Identify which cell holds the provided text, then report its [x, y] central coordinate. 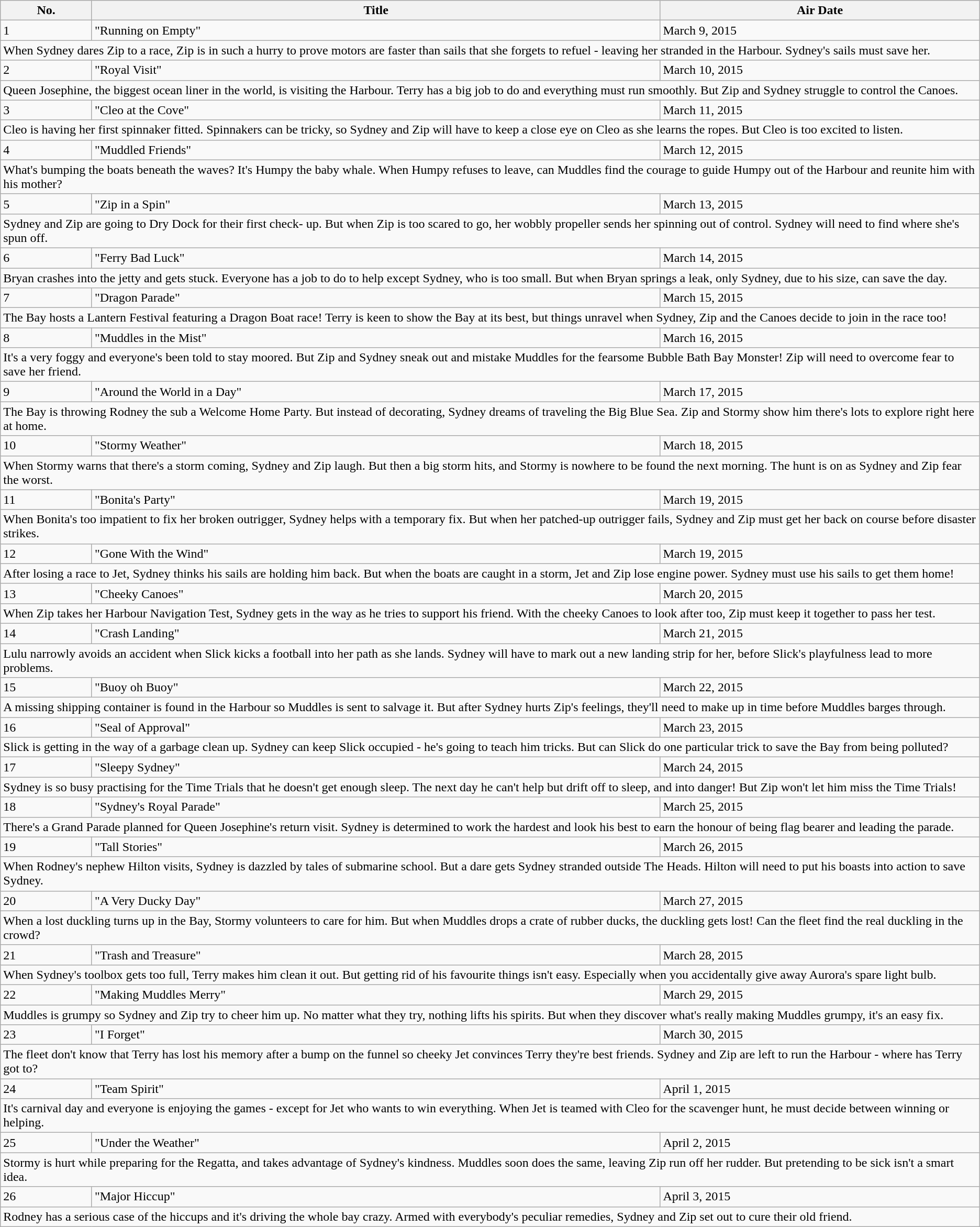
March 21, 2015 [820, 633]
Title [376, 10]
"Royal Visit" [376, 70]
March 26, 2015 [820, 847]
13 [46, 593]
March 11, 2015 [820, 110]
March 24, 2015 [820, 767]
"Buoy oh Buoy" [376, 688]
"Trash and Treasure" [376, 955]
"Team Spirit" [376, 1089]
21 [46, 955]
11 [46, 500]
4 [46, 150]
5 [46, 204]
"Making Muddles Merry" [376, 994]
March 10, 2015 [820, 70]
March 30, 2015 [820, 1035]
1 [46, 30]
"Cheeky Canoes" [376, 593]
8 [46, 338]
March 12, 2015 [820, 150]
22 [46, 994]
March 16, 2015 [820, 338]
"Ferry Bad Luck" [376, 258]
April 3, 2015 [820, 1197]
"Under the Weather" [376, 1143]
2 [46, 70]
20 [46, 901]
26 [46, 1197]
"Bonita's Party" [376, 500]
April 2, 2015 [820, 1143]
March 9, 2015 [820, 30]
25 [46, 1143]
18 [46, 807]
"A Very Ducky Day" [376, 901]
"Muddles in the Mist" [376, 338]
March 17, 2015 [820, 392]
"Sydney's Royal Parade" [376, 807]
Air Date [820, 10]
6 [46, 258]
19 [46, 847]
March 20, 2015 [820, 593]
"Gone With the Wind" [376, 554]
23 [46, 1035]
"Tall Stories" [376, 847]
"Running on Empty" [376, 30]
March 28, 2015 [820, 955]
17 [46, 767]
"Dragon Parade" [376, 298]
"Stormy Weather" [376, 446]
March 14, 2015 [820, 258]
"Cleo at the Cove" [376, 110]
"Crash Landing" [376, 633]
March 15, 2015 [820, 298]
16 [46, 727]
"I Forget" [376, 1035]
12 [46, 554]
March 23, 2015 [820, 727]
7 [46, 298]
10 [46, 446]
April 1, 2015 [820, 1089]
"Zip in a Spin" [376, 204]
March 13, 2015 [820, 204]
24 [46, 1089]
March 27, 2015 [820, 901]
"Muddled Friends" [376, 150]
"Sleepy Sydney" [376, 767]
March 29, 2015 [820, 994]
No. [46, 10]
"Around the World in a Day" [376, 392]
9 [46, 392]
March 18, 2015 [820, 446]
"Major Hiccup" [376, 1197]
3 [46, 110]
14 [46, 633]
March 25, 2015 [820, 807]
15 [46, 688]
March 22, 2015 [820, 688]
"Seal of Approval" [376, 727]
